For the text-containing cell, return its midpoint in (x, y) coordinate format. 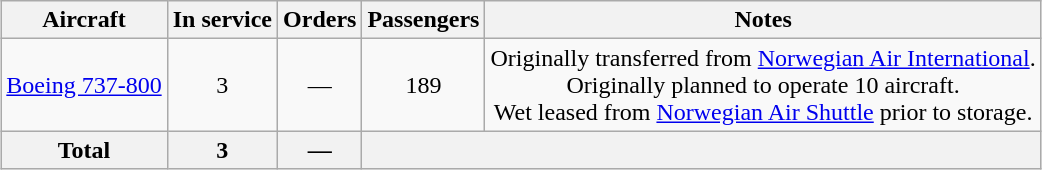
In service (222, 20)
Orders (320, 20)
Notes (763, 20)
Total (84, 150)
Passengers (424, 20)
Aircraft (84, 20)
Boeing 737-800 (84, 85)
189 (424, 85)
